Output the (x, y) coordinate of the center of the cell containing the given text.  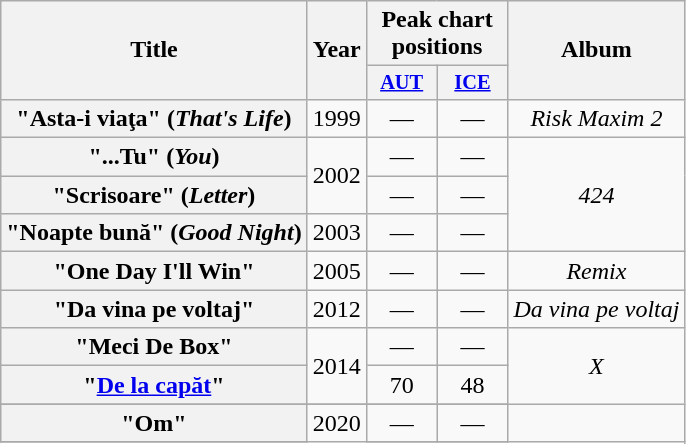
"De la capăt" (154, 385)
2003 (336, 233)
Peak chart positions (437, 34)
"Scrisoare" (Letter) (154, 195)
Year (336, 50)
"Noapte bună" (Good Night) (154, 233)
Da vina pe voltaj (596, 309)
Album (596, 50)
AUT (402, 83)
"Asta-i viaţa" (That's Life) (154, 118)
424 (596, 195)
2020 (336, 423)
1999 (336, 118)
2012 (336, 309)
"One Day I'll Win" (154, 271)
X (596, 366)
48 (472, 385)
"Om" (154, 423)
2002 (336, 176)
Title (154, 50)
"...Tu" (You) (154, 157)
"Da vina pe voltaj" (154, 309)
"Meci De Box" (154, 347)
2005 (336, 271)
2014 (336, 366)
ICE (472, 83)
70 (402, 385)
Risk Maxim 2 (596, 118)
Remix (596, 271)
